Return (X, Y) of the center of cell containing provided text 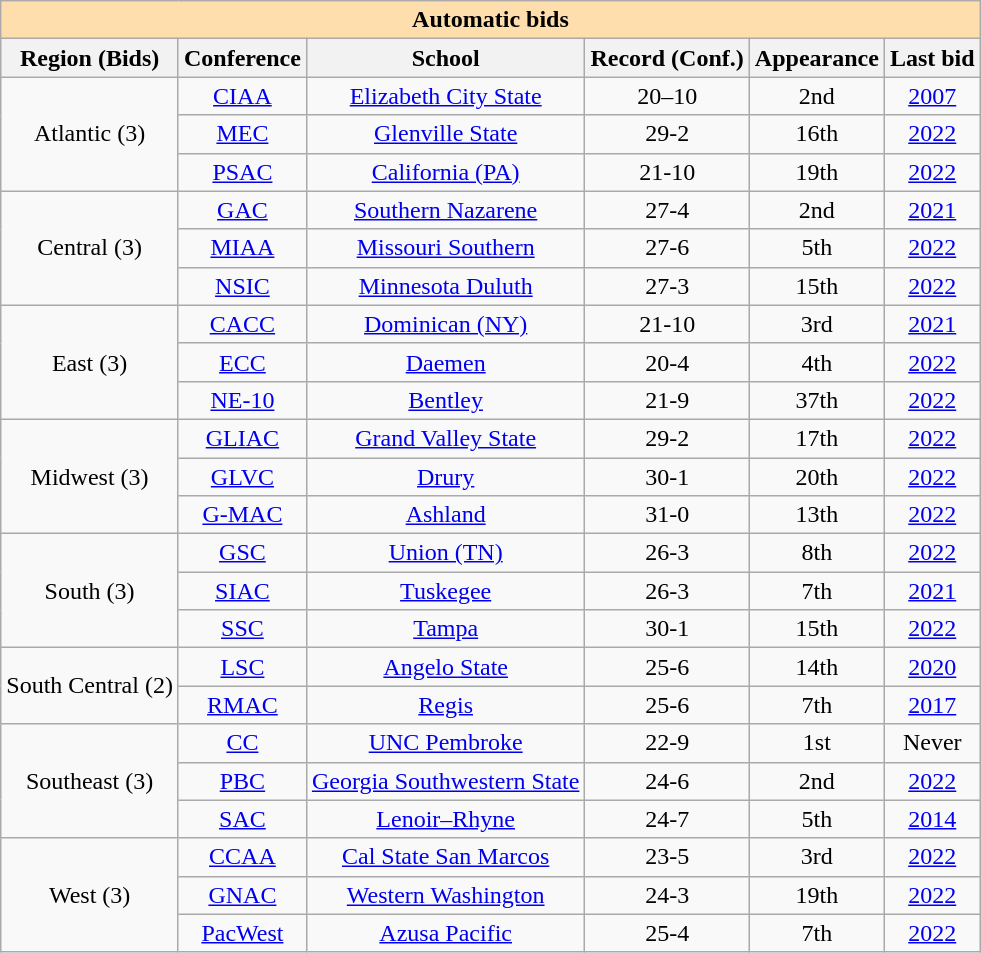
Record (Conf.) (667, 58)
Central (3) (90, 248)
GAC (242, 210)
NSIC (242, 286)
GSC (242, 553)
MIAA (242, 248)
24-7 (667, 819)
Tampa (446, 629)
Cal State San Marcos (446, 857)
37th (816, 400)
Never (932, 743)
Southern Nazarene (446, 210)
LSC (242, 667)
Tuskegee (446, 591)
California (PA) (446, 172)
25-4 (667, 933)
SAC (242, 819)
16th (816, 134)
1st (816, 743)
Ashland (446, 515)
PSAC (242, 172)
G-MAC (242, 515)
West (3) (90, 895)
Automatic bids (490, 20)
PacWest (242, 933)
Atlantic (3) (90, 134)
GLVC (242, 477)
20th (816, 477)
Angelo State (446, 667)
Glenville State (446, 134)
ECC (242, 362)
NE-10 (242, 400)
2007 (932, 96)
24-6 (667, 781)
27-6 (667, 248)
Lenoir–Rhyne (446, 819)
GNAC (242, 895)
Drury (446, 477)
Georgia Southwestern State (446, 781)
Elizabeth City State (446, 96)
20-4 (667, 362)
2014 (932, 819)
GLIAC (242, 438)
24-3 (667, 895)
PBC (242, 781)
Regis (446, 705)
RMAC (242, 705)
SSC (242, 629)
Appearance (816, 58)
Southeast (3) (90, 781)
Last bid (932, 58)
Bentley (446, 400)
Azusa Pacific (446, 933)
South Central (2) (90, 686)
East (3) (90, 362)
Missouri Southern (446, 248)
School (446, 58)
Dominican (NY) (446, 324)
31-0 (667, 515)
13th (816, 515)
21-9 (667, 400)
2020 (932, 667)
20–10 (667, 96)
22-9 (667, 743)
27-3 (667, 286)
23-5 (667, 857)
SIAC (242, 591)
Union (TN) (446, 553)
South (3) (90, 591)
CIAA (242, 96)
Minnesota Duluth (446, 286)
CCAA (242, 857)
Region (Bids) (90, 58)
CC (242, 743)
Western Washington (446, 895)
UNC Pembroke (446, 743)
4th (816, 362)
Daemen (446, 362)
8th (816, 553)
14th (816, 667)
CACC (242, 324)
17th (816, 438)
MEC (242, 134)
Conference (242, 58)
Grand Valley State (446, 438)
27-4 (667, 210)
Midwest (3) (90, 476)
2017 (932, 705)
